Identify which cell holds the provided text, then report its (x, y) central coordinate. 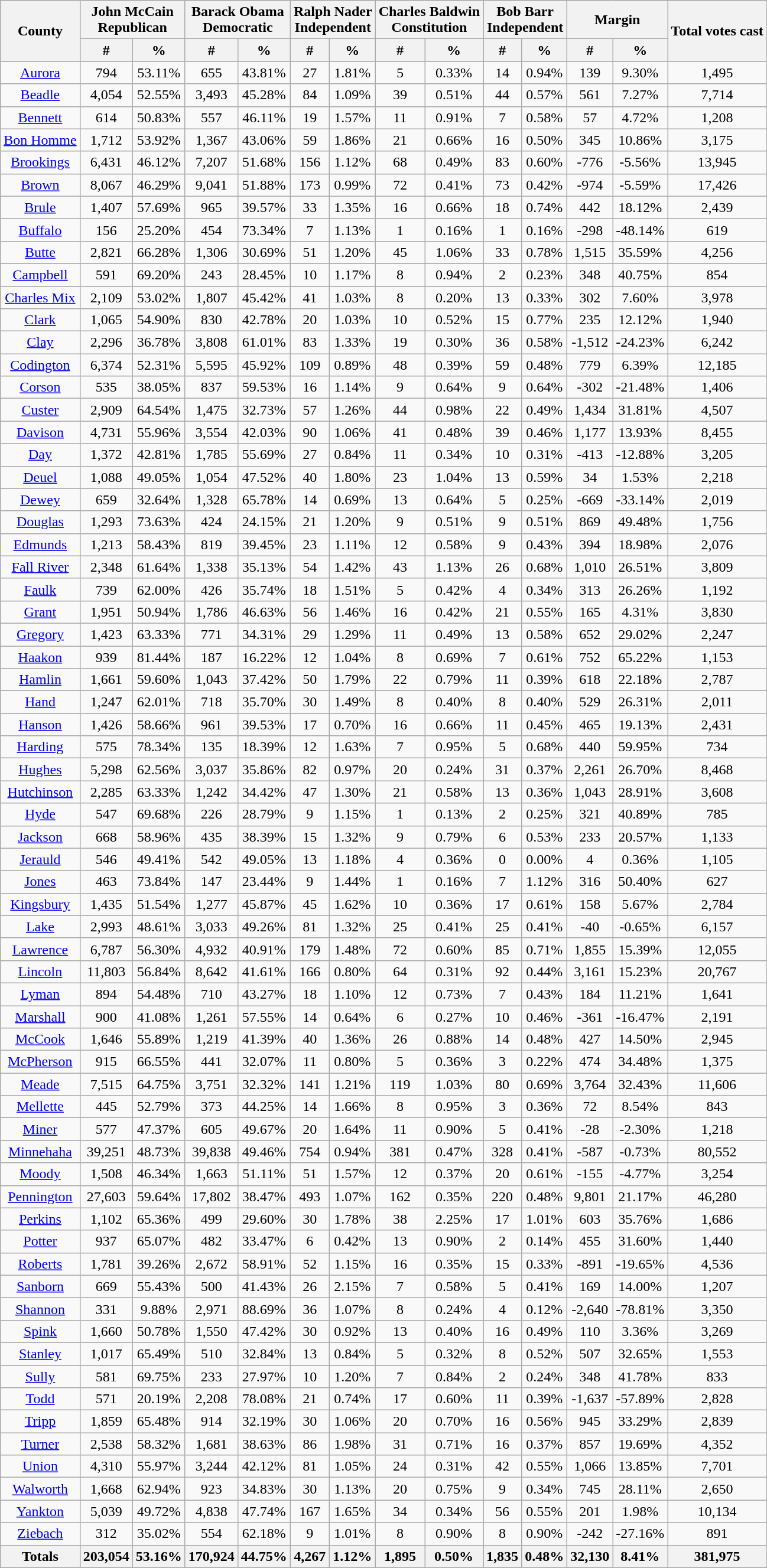
3,254 (717, 1174)
167 (310, 1511)
61.01% (264, 343)
Corson (40, 387)
Brookings (40, 162)
-28 (590, 1129)
50.40% (641, 882)
1.05% (352, 1466)
1,088 (106, 477)
Edmunds (40, 545)
2,993 (106, 927)
939 (106, 657)
59.53% (264, 387)
65.48% (158, 1422)
771 (212, 634)
20,767 (717, 972)
3,830 (717, 612)
0.56% (545, 1422)
1,066 (590, 1466)
Walworth (40, 1489)
4,932 (212, 949)
28.91% (641, 792)
31.81% (641, 410)
1,102 (106, 1219)
2.25% (454, 1219)
581 (106, 1377)
65.49% (158, 1354)
39.57% (264, 207)
1.35% (352, 207)
55.97% (158, 1466)
35.70% (264, 702)
752 (590, 657)
Stanley (40, 1354)
Beadle (40, 95)
54.90% (158, 320)
614 (106, 118)
73 (502, 185)
Tripp (40, 1422)
Douglas (40, 522)
52.55% (158, 95)
1.26% (352, 410)
55.89% (158, 1039)
915 (106, 1062)
47.37% (158, 1129)
1,641 (717, 994)
575 (106, 747)
1.11% (352, 545)
23.44% (264, 882)
-5.56% (641, 162)
0.88% (454, 1039)
32.07% (264, 1062)
7,207 (212, 162)
14.00% (641, 1286)
1.62% (352, 904)
3,751 (212, 1084)
84 (310, 95)
66.28% (158, 252)
Day (40, 455)
-33.14% (641, 500)
44.75% (264, 1556)
535 (106, 387)
554 (212, 1534)
3.36% (641, 1331)
442 (590, 207)
32.43% (641, 1084)
82 (310, 770)
29.60% (264, 1219)
652 (590, 634)
1,153 (717, 657)
6,242 (717, 343)
482 (212, 1241)
465 (590, 725)
62.01% (158, 702)
1.29% (352, 634)
201 (590, 1511)
345 (590, 140)
Dewey (40, 500)
0.89% (352, 365)
710 (212, 994)
Hand (40, 702)
0.75% (454, 1489)
1,681 (212, 1444)
53.11% (158, 73)
547 (106, 814)
474 (590, 1062)
Turner (40, 1444)
2,787 (717, 680)
52.79% (158, 1107)
35.13% (264, 567)
507 (590, 1354)
7.27% (641, 95)
1,372 (106, 455)
1,306 (212, 252)
-974 (590, 185)
1,133 (717, 837)
169 (590, 1286)
50.94% (158, 612)
57.69% (158, 207)
46.34% (158, 1174)
28.11% (641, 1489)
73.63% (158, 522)
4,536 (717, 1264)
Sanborn (40, 1286)
2,784 (717, 904)
Roberts (40, 1264)
Charles BaldwinConstitution (429, 20)
-2.30% (641, 1129)
1.63% (352, 747)
0.73% (454, 994)
33.47% (264, 1241)
49.48% (641, 522)
Clay (40, 343)
81.44% (158, 657)
54.48% (158, 994)
Fall River (40, 567)
1.36% (352, 1039)
1.79% (352, 680)
1.46% (352, 612)
Ralph NaderIndependent (333, 20)
54 (310, 567)
Hanson (40, 725)
4.72% (641, 118)
0.23% (545, 275)
-78.81% (641, 1309)
3,205 (717, 455)
43.81% (264, 73)
3,493 (212, 95)
837 (212, 387)
26.31% (641, 702)
27.97% (264, 1377)
463 (106, 882)
32,130 (590, 1556)
655 (212, 73)
46,280 (717, 1197)
2,285 (106, 792)
Perkins (40, 1219)
1,835 (502, 1556)
1,646 (106, 1039)
86 (310, 1444)
62.18% (264, 1534)
69.68% (158, 814)
605 (212, 1129)
1,328 (212, 500)
26.70% (641, 770)
659 (106, 500)
1,065 (106, 320)
-27.16% (641, 1534)
557 (212, 118)
-40 (590, 927)
Mellette (40, 1107)
8.41% (641, 1556)
833 (717, 1377)
1,426 (106, 725)
1,515 (590, 252)
0.44% (545, 972)
4,256 (717, 252)
627 (717, 882)
46.12% (158, 162)
Aurora (40, 73)
53.16% (158, 1556)
668 (106, 837)
35.76% (641, 1219)
-4.77% (641, 1174)
55.43% (158, 1286)
-302 (590, 387)
1,293 (106, 522)
50.83% (158, 118)
Kingsbury (40, 904)
19.13% (641, 725)
Hyde (40, 814)
1.80% (352, 477)
1.33% (352, 343)
80 (502, 1084)
35.74% (264, 589)
Hughes (40, 770)
Codington (40, 365)
Meade (40, 1084)
3,350 (717, 1309)
1,661 (106, 680)
3,037 (212, 770)
64 (400, 972)
58.43% (158, 545)
41.08% (158, 1016)
1.09% (352, 95)
8,642 (212, 972)
7,701 (717, 1466)
1,219 (212, 1039)
1.78% (352, 1219)
0.57% (545, 95)
46.63% (264, 612)
31.60% (641, 1241)
64.54% (158, 410)
500 (212, 1286)
45.42% (264, 297)
0.99% (352, 185)
1.65% (352, 1511)
0.59% (545, 477)
561 (590, 95)
22.18% (641, 680)
1.42% (352, 567)
571 (106, 1399)
32.32% (264, 1084)
1.81% (352, 73)
41.43% (264, 1286)
43.27% (264, 994)
109 (310, 365)
9.30% (641, 73)
1.66% (352, 1107)
3,161 (590, 972)
18.12% (641, 207)
900 (106, 1016)
-0.73% (641, 1152)
Lyman (40, 994)
62.00% (158, 589)
5,595 (212, 365)
Minnehaha (40, 1152)
2,945 (717, 1039)
6.39% (641, 365)
9,801 (590, 1197)
33.29% (641, 1422)
Grant (40, 612)
-0.65% (641, 927)
36.78% (158, 343)
1,668 (106, 1489)
34.31% (264, 634)
Hutchinson (40, 792)
Moody (40, 1174)
13,945 (717, 162)
48.73% (158, 1152)
Bon Homme (40, 140)
1.17% (352, 275)
Pennington (40, 1197)
53.92% (158, 140)
312 (106, 1534)
1.44% (352, 882)
669 (106, 1286)
1,475 (212, 410)
165 (590, 612)
945 (590, 1422)
0.78% (545, 252)
45.28% (264, 95)
0.77% (545, 320)
28.79% (264, 814)
4,838 (212, 1511)
8,455 (717, 432)
-19.65% (641, 1264)
61.64% (158, 567)
1.21% (352, 1084)
49.72% (158, 1511)
39,251 (106, 1152)
440 (590, 747)
830 (212, 320)
48 (400, 365)
-12.88% (641, 455)
1.48% (352, 949)
Campbell (40, 275)
6,157 (717, 927)
-48.14% (641, 230)
32.64% (158, 500)
619 (717, 230)
49.26% (264, 927)
1,261 (212, 1016)
30.69% (264, 252)
44.25% (264, 1107)
734 (717, 747)
1,785 (212, 455)
38.63% (264, 1444)
2,296 (106, 343)
Total votes cast (717, 31)
1,940 (717, 320)
County (40, 31)
69.20% (158, 275)
42.12% (264, 1466)
0.32% (454, 1354)
4,054 (106, 95)
1,495 (717, 73)
2,019 (717, 500)
819 (212, 545)
43 (400, 567)
39.26% (158, 1264)
-361 (590, 1016)
10,134 (717, 1511)
794 (106, 73)
57.55% (264, 1016)
85 (502, 949)
51.68% (264, 162)
187 (212, 657)
55.96% (158, 432)
1,435 (106, 904)
32.84% (264, 1354)
15.39% (641, 949)
Margin (617, 20)
6,787 (106, 949)
Brown (40, 185)
39.45% (264, 545)
455 (590, 1241)
62.56% (158, 770)
32.19% (264, 1422)
2,348 (106, 567)
2,191 (717, 1016)
1.10% (352, 994)
179 (310, 949)
328 (502, 1152)
3,808 (212, 343)
158 (590, 904)
1,508 (106, 1174)
577 (106, 1129)
19.69% (641, 1444)
17,426 (717, 185)
50.78% (158, 1331)
-298 (590, 230)
52 (310, 1264)
6,374 (106, 365)
1,213 (106, 545)
41.61% (264, 972)
64.75% (158, 1084)
53.02% (158, 297)
1,207 (717, 1286)
41.39% (264, 1039)
9.88% (158, 1309)
51.54% (158, 904)
7,515 (106, 1084)
32.65% (641, 1354)
65.22% (641, 657)
1,686 (717, 1219)
1.64% (352, 1129)
47.52% (264, 477)
321 (590, 814)
18.98% (641, 545)
-1,637 (590, 1399)
894 (106, 994)
-1,512 (590, 343)
139 (590, 73)
1,553 (717, 1354)
Barack ObamaDemocratic (238, 20)
1,105 (717, 859)
35.59% (641, 252)
37.42% (264, 680)
1.14% (352, 387)
41.78% (641, 1377)
42.78% (264, 320)
1,406 (717, 387)
34.83% (264, 1489)
27,603 (106, 1197)
59.60% (158, 680)
McPherson (40, 1062)
510 (212, 1354)
1,177 (590, 432)
1,895 (400, 1556)
961 (212, 725)
3,033 (212, 927)
47.42% (264, 1331)
92 (502, 972)
Jones (40, 882)
46.11% (264, 118)
65.78% (264, 500)
454 (212, 230)
John McCainRepublican (132, 20)
20.19% (158, 1399)
58.96% (158, 837)
745 (590, 1489)
1.53% (641, 477)
1,054 (212, 477)
-21.48% (641, 387)
Lake (40, 927)
14.50% (641, 1039)
3,978 (717, 297)
Ziebach (40, 1534)
Marshall (40, 1016)
Butte (40, 252)
1,807 (212, 297)
51.88% (264, 185)
6,431 (106, 162)
26.26% (641, 589)
10.86% (641, 140)
1,663 (212, 1174)
445 (106, 1107)
1,017 (106, 1354)
203,054 (106, 1556)
1,192 (717, 589)
891 (717, 1534)
Hamlin (40, 680)
11,606 (717, 1084)
914 (212, 1422)
170,924 (212, 1556)
11.21% (641, 994)
529 (590, 702)
5,039 (106, 1511)
Union (40, 1466)
Buffalo (40, 230)
Spink (40, 1331)
869 (590, 522)
12.12% (641, 320)
0.97% (352, 770)
0.91% (454, 118)
65.36% (158, 1219)
0.98% (454, 410)
-587 (590, 1152)
1,855 (590, 949)
923 (212, 1489)
8.54% (641, 1107)
Bob BarrIndependent (525, 20)
Lincoln (40, 972)
-57.89% (641, 1399)
1,277 (212, 904)
2,439 (717, 207)
1,338 (212, 567)
-891 (590, 1264)
424 (212, 522)
-242 (590, 1534)
0.30% (454, 343)
2,247 (717, 634)
28.45% (264, 275)
13.93% (641, 432)
78.34% (158, 747)
110 (590, 1331)
937 (106, 1241)
1,660 (106, 1331)
0.27% (454, 1016)
Lawrence (40, 949)
1,423 (106, 634)
-155 (590, 1174)
381 (400, 1152)
46.29% (158, 185)
3,244 (212, 1466)
3,554 (212, 432)
59.95% (641, 747)
Potter (40, 1241)
2,076 (717, 545)
8,067 (106, 185)
18.39% (264, 747)
313 (590, 589)
235 (590, 320)
34.48% (641, 1062)
McCook (40, 1039)
2,828 (717, 1399)
56.84% (158, 972)
3,175 (717, 140)
147 (212, 882)
1,951 (106, 612)
20.57% (641, 837)
2,821 (106, 252)
Jerauld (40, 859)
135 (212, 747)
58.32% (158, 1444)
0.12% (545, 1309)
1.86% (352, 140)
15.23% (641, 972)
0.45% (545, 725)
40.75% (641, 275)
441 (212, 1062)
718 (212, 702)
618 (590, 680)
0.53% (545, 837)
24.15% (264, 522)
65.07% (158, 1241)
-776 (590, 162)
4,310 (106, 1466)
1,859 (106, 1422)
499 (212, 1219)
1.30% (352, 792)
226 (212, 814)
184 (590, 994)
603 (590, 1219)
50 (310, 680)
5,298 (106, 770)
-2,640 (590, 1309)
1,375 (717, 1062)
13.85% (641, 1466)
38 (400, 1219)
Yankton (40, 1511)
55.69% (264, 455)
0.20% (454, 297)
426 (212, 589)
12,185 (717, 365)
-24.23% (641, 343)
1,247 (106, 702)
16.22% (264, 657)
7.60% (641, 297)
2,218 (717, 477)
0.47% (454, 1152)
1,786 (212, 612)
39,838 (212, 1152)
8,468 (717, 770)
38.39% (264, 837)
48.61% (158, 927)
1,208 (717, 118)
2,261 (590, 770)
965 (212, 207)
9,041 (212, 185)
2,538 (106, 1444)
316 (590, 882)
394 (590, 545)
Totals (40, 1556)
88.69% (264, 1309)
0 (502, 859)
Jackson (40, 837)
42.81% (158, 455)
52.31% (158, 365)
-16.47% (641, 1016)
5.67% (641, 904)
43.06% (264, 140)
32.73% (264, 410)
45.92% (264, 365)
68 (400, 162)
38.05% (158, 387)
162 (400, 1197)
58.66% (158, 725)
Sully (40, 1377)
493 (310, 1197)
Gregory (40, 634)
1,367 (212, 140)
35.86% (264, 770)
59.64% (158, 1197)
26.51% (641, 567)
51.11% (264, 1174)
4,267 (310, 1556)
0.00% (545, 859)
2,011 (717, 702)
1,756 (717, 522)
2,909 (106, 410)
1,010 (590, 567)
11,803 (106, 972)
25.20% (158, 230)
49.67% (264, 1129)
2,839 (717, 1422)
1,218 (717, 1129)
Charles Mix (40, 297)
49.46% (264, 1152)
-5.59% (641, 185)
427 (590, 1039)
119 (400, 1084)
1.49% (352, 702)
2,431 (717, 725)
1,440 (717, 1241)
2,208 (212, 1399)
542 (212, 859)
Shannon (40, 1309)
29 (310, 634)
35.02% (158, 1534)
302 (590, 297)
546 (106, 859)
66.55% (158, 1062)
2,672 (212, 1264)
47.74% (264, 1511)
17,802 (212, 1197)
40.89% (641, 814)
843 (717, 1107)
56.30% (158, 949)
1,242 (212, 792)
29.02% (641, 634)
39.53% (264, 725)
1.18% (352, 859)
78.08% (264, 1399)
Brule (40, 207)
1,407 (106, 207)
3,269 (717, 1331)
24 (400, 1466)
0.92% (352, 1331)
Faulk (40, 589)
0.22% (545, 1062)
34.42% (264, 792)
Bennett (40, 118)
381,975 (717, 1556)
243 (212, 275)
62.94% (158, 1489)
739 (106, 589)
854 (717, 275)
42 (502, 1466)
0.14% (545, 1241)
21.17% (641, 1197)
173 (310, 185)
1.51% (352, 589)
58.91% (264, 1264)
4,731 (106, 432)
-669 (590, 500)
1,550 (212, 1331)
Todd (40, 1399)
2,650 (717, 1489)
2,971 (212, 1309)
373 (212, 1107)
331 (106, 1309)
Haakon (40, 657)
4.31% (641, 612)
38.47% (264, 1197)
2.15% (352, 1286)
47 (310, 792)
141 (310, 1084)
Deuel (40, 477)
4,507 (717, 410)
73.84% (158, 882)
Custer (40, 410)
754 (310, 1152)
Miner (40, 1129)
Davison (40, 432)
Harding (40, 747)
3,809 (717, 567)
90 (310, 432)
Clark (40, 320)
-413 (590, 455)
785 (717, 814)
4,352 (717, 1444)
1,781 (106, 1264)
857 (590, 1444)
42.03% (264, 432)
0.13% (454, 814)
166 (310, 972)
779 (590, 365)
73.34% (264, 230)
7,714 (717, 95)
1,712 (106, 140)
12,055 (717, 949)
1,434 (590, 410)
591 (106, 275)
40.91% (264, 949)
80,552 (717, 1152)
49.41% (158, 859)
3,608 (717, 792)
435 (212, 837)
69.75% (158, 1377)
2,109 (106, 297)
220 (502, 1197)
45.87% (264, 904)
3,764 (590, 1084)
